Return the (X, Y) coordinate for the center point of the cell that contains the specified text.  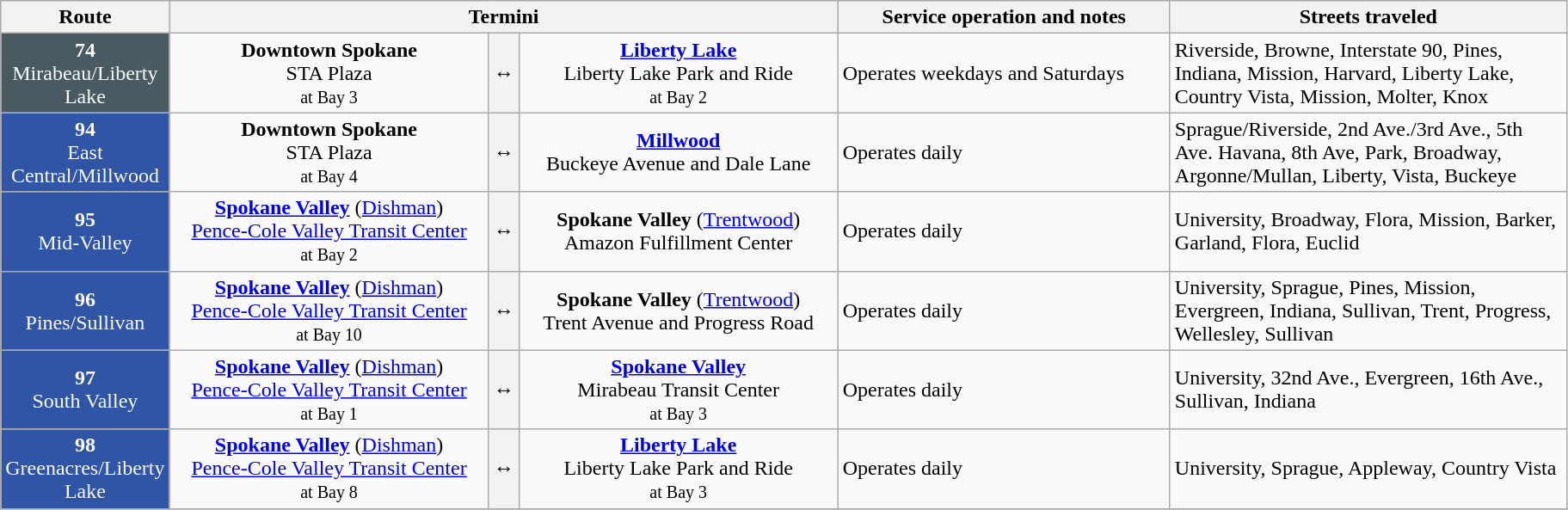
98Greenacres/Liberty Lake (85, 469)
Service operation and notes (1004, 17)
97South Valley (85, 390)
Riverside, Browne, Interstate 90, Pines, Indiana, Mission, Harvard, Liberty Lake, Country Vista, Mission, Molter, Knox (1368, 73)
74Mirabeau/Liberty Lake (85, 73)
Spokane Valley (Dishman)Pence-Cole Valley Transit Centerat Bay 8 (329, 469)
Streets traveled (1368, 17)
Operates weekdays and Saturdays (1004, 73)
95Mid-Valley (85, 231)
Route (85, 17)
University, Sprague, Pines, Mission, Evergreen, Indiana, Sullivan, Trent, Progress, Wellesley, Sullivan (1368, 310)
Spokane Valley (Dishman)Pence-Cole Valley Transit Centerat Bay 10 (329, 310)
University, Sprague, Appleway, Country Vista (1368, 469)
University, Broadway, Flora, Mission, Barker, Garland, Flora, Euclid (1368, 231)
94East Central/Millwood (85, 152)
Spokane Valley (Trentwood)Trent Avenue and Progress Road (678, 310)
Termini (504, 17)
Downtown SpokaneSTA Plazaat Bay 3 (329, 73)
Spokane Valley (Trentwood)Amazon Fulfillment Center (678, 231)
Spokane Valley (Dishman)Pence-Cole Valley Transit Centerat Bay 1 (329, 390)
Spokane ValleyMirabeau Transit Centerat Bay 3 (678, 390)
Spokane Valley (Dishman)Pence-Cole Valley Transit Centerat Bay 2 (329, 231)
MillwoodBuckeye Avenue and Dale Lane (678, 152)
Liberty LakeLiberty Lake Park and Rideat Bay 2 (678, 73)
96Pines/Sullivan (85, 310)
Sprague/Riverside, 2nd Ave./3rd Ave., 5th Ave. Havana, 8th Ave, Park, Broadway, Argonne/Mullan, Liberty, Vista, Buckeye (1368, 152)
Downtown SpokaneSTA Plazaat Bay 4 (329, 152)
Liberty LakeLiberty Lake Park and Rideat Bay 3 (678, 469)
University, 32nd Ave., Evergreen, 16th Ave., Sullivan, Indiana (1368, 390)
